Identify which cell holds the provided text, then report its [x, y] central coordinate. 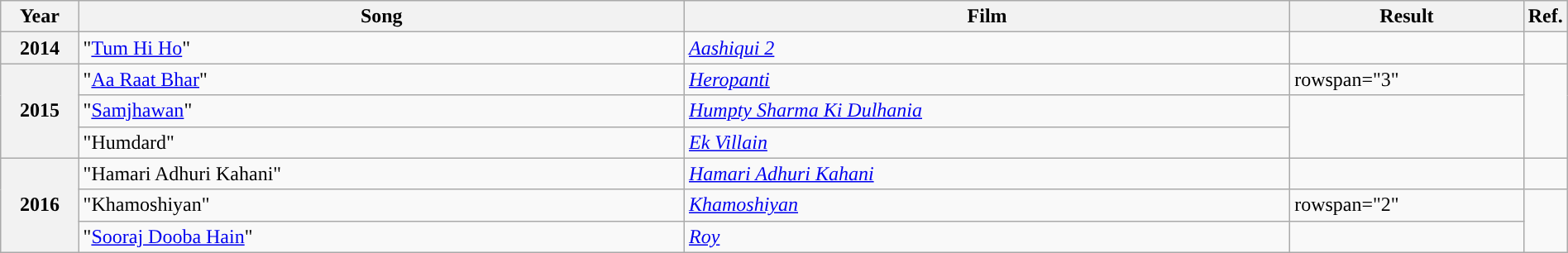
Khamoshiyan [987, 205]
Humpty Sharma Ki Dulhania [987, 111]
rowspan="3" [1408, 79]
Ref. [1545, 17]
Year [40, 17]
"Khamoshiyan" [381, 205]
"Aa Raat Bhar" [381, 79]
Heropanti [987, 79]
2016 [40, 205]
Roy [987, 236]
"Sooraj Dooba Hain" [381, 236]
Ek Villain [987, 142]
Hamari Adhuri Kahani [987, 174]
"Hamari Adhuri Kahani" [381, 174]
Film [987, 17]
2014 [40, 48]
2015 [40, 111]
"Samjhawan" [381, 111]
Result [1408, 17]
"Tum Hi Ho" [381, 48]
rowspan="2" [1408, 205]
Song [381, 17]
"Humdard" [381, 142]
Aashiqui 2 [987, 48]
